Return the (X, Y) coordinate for the center point of the cell that contains the specified text.  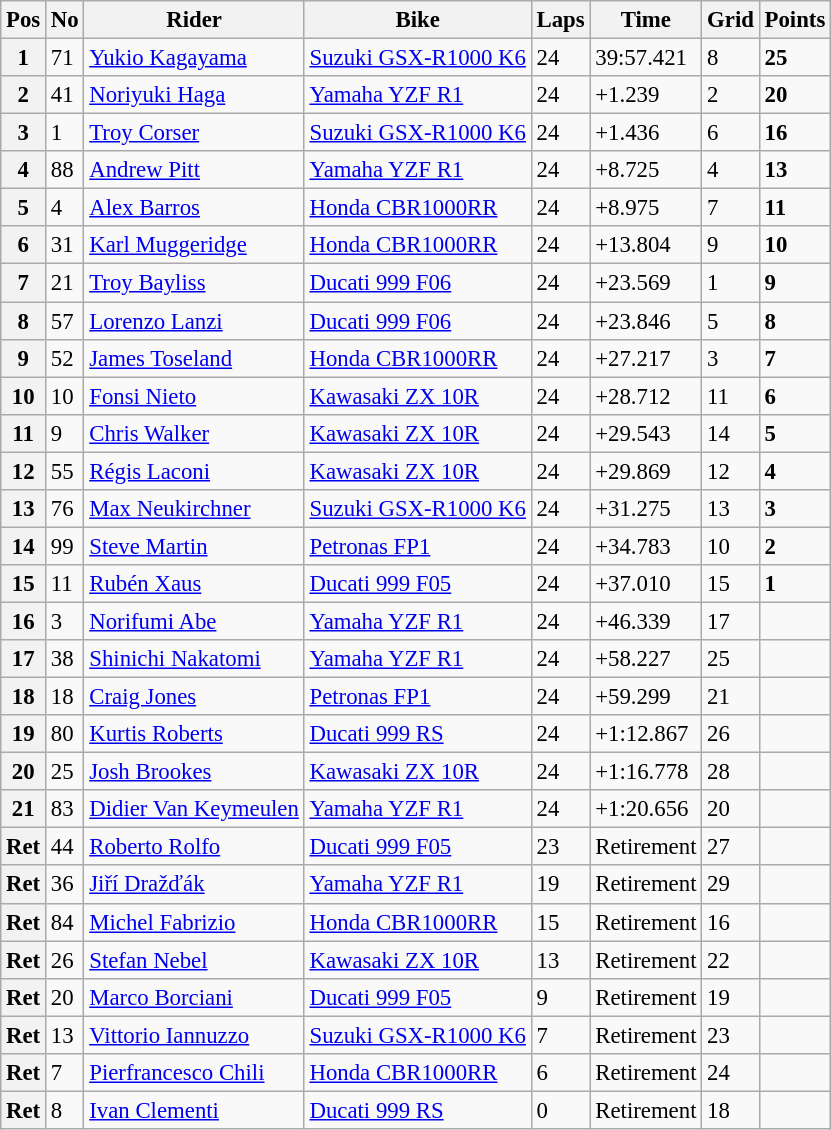
88 (65, 170)
52 (65, 358)
+58.227 (646, 659)
+1:12.867 (646, 734)
+59.299 (646, 697)
55 (65, 471)
+34.783 (646, 546)
27 (730, 847)
31 (65, 245)
Troy Corser (194, 133)
+31.275 (646, 509)
+13.804 (646, 245)
+23.846 (646, 321)
+46.339 (646, 621)
36 (65, 885)
Points (794, 20)
71 (65, 58)
Norifumi Abe (194, 621)
Chris Walker (194, 433)
Didier Van Keymeulen (194, 809)
James Toseland (194, 358)
Craig Jones (194, 697)
Bike (418, 20)
Steve Martin (194, 546)
Andrew Pitt (194, 170)
76 (65, 509)
Rubén Xaus (194, 584)
Josh Brookes (194, 772)
80 (65, 734)
83 (65, 809)
Jiří Dražďák (194, 885)
Vittorio Iannuzzo (194, 1035)
Time (646, 20)
+28.712 (646, 396)
39:57.421 (646, 58)
Shinichi Nakatomi (194, 659)
Roberto Rolfo (194, 847)
99 (65, 546)
Max Neukirchner (194, 509)
44 (65, 847)
Grid (730, 20)
Régis Laconi (194, 471)
Pierfrancesco Chili (194, 1073)
Pos (24, 20)
+1:16.778 (646, 772)
+29.869 (646, 471)
+1:20.656 (646, 809)
38 (65, 659)
Fonsi Nieto (194, 396)
+1.436 (646, 133)
Lorenzo Lanzi (194, 321)
No (65, 20)
41 (65, 95)
57 (65, 321)
Alex Barros (194, 208)
+8.975 (646, 208)
Noriyuki Haga (194, 95)
Marco Borciani (194, 997)
+29.543 (646, 433)
22 (730, 960)
Yukio Kagayama (194, 58)
+8.725 (646, 170)
+1.239 (646, 95)
Troy Bayliss (194, 283)
+27.217 (646, 358)
+37.010 (646, 584)
0 (560, 1110)
Karl Muggeridge (194, 245)
Stefan Nebel (194, 960)
Rider (194, 20)
Laps (560, 20)
Kurtis Roberts (194, 734)
Michel Fabrizio (194, 922)
+23.569 (646, 283)
Ivan Clementi (194, 1110)
29 (730, 885)
84 (65, 922)
28 (730, 772)
